Pinpoint the cell where the given text exists, returning its [x, y] midpoint coordinate. 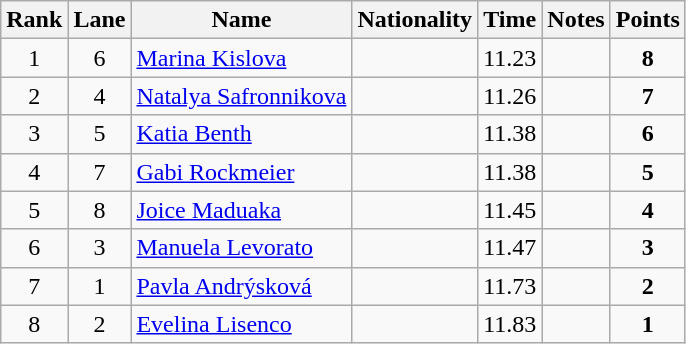
Nationality [415, 20]
Gabi Rockmeier [242, 172]
11.83 [510, 324]
Katia Benth [242, 134]
Joice Maduaka [242, 210]
Rank [34, 20]
Time [510, 20]
Natalya Safronnikova [242, 96]
Marina Kislova [242, 58]
11.23 [510, 58]
Name [242, 20]
Manuela Levorato [242, 248]
11.73 [510, 286]
Points [648, 20]
Lane [100, 20]
Pavla Andrýsková [242, 286]
11.47 [510, 248]
Notes [576, 20]
Evelina Lisenco [242, 324]
11.26 [510, 96]
11.45 [510, 210]
